Pinpoint the cell where the given text exists, returning its (x, y) midpoint coordinate. 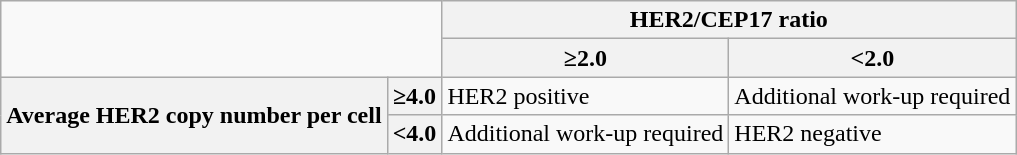
HER2 negative (872, 134)
HER2/CEP17 ratio (729, 20)
HER2 positive (586, 96)
<4.0 (414, 134)
≥4.0 (414, 96)
Average HER2 copy number per cell (194, 115)
<2.0 (872, 58)
≥2.0 (586, 58)
